Locate the cell with the specified text and output its (x, y) center coordinate. 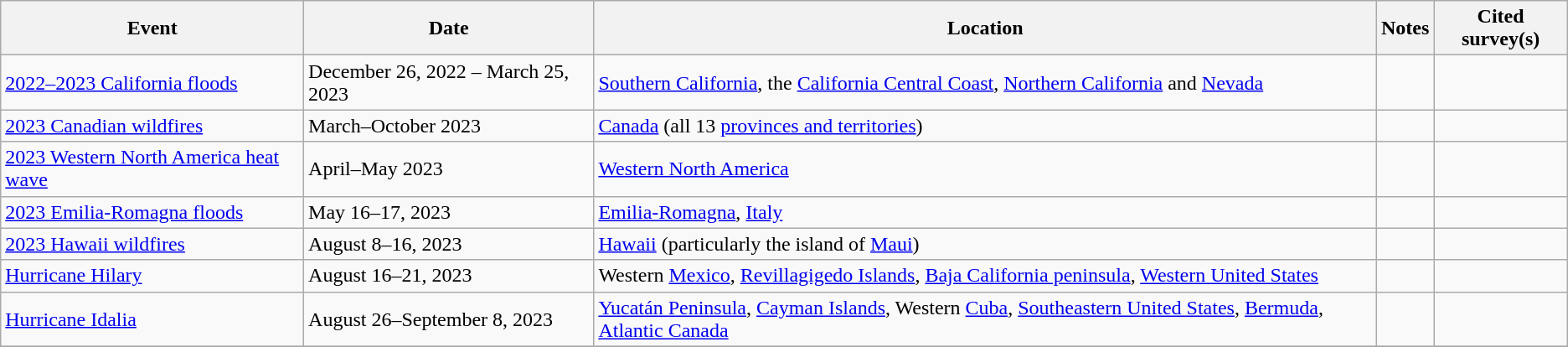
August 16–21, 2023 (449, 276)
Emilia-Romagna, Italy (985, 212)
Hurricane Idalia (152, 319)
Western North America (985, 169)
2023 Western North America heat wave (152, 169)
Notes (1406, 28)
August 26–September 8, 2023 (449, 319)
May 16–17, 2023 (449, 212)
Canada (all 13 provinces and territories) (985, 126)
Yucatán Peninsula, Cayman Islands, Western Cuba, Southeastern United States, Bermuda, Atlantic Canada (985, 319)
August 8–16, 2023 (449, 244)
April–May 2023 (449, 169)
Cited survey(s) (1501, 28)
Hawaii (particularly the island of Maui) (985, 244)
Location (985, 28)
Western Mexico, Revillagigedo Islands, Baja California peninsula, Western United States (985, 276)
Southern California, the California Central Coast, Northern California and Nevada (985, 82)
2023 Canadian wildfires (152, 126)
March–October 2023 (449, 126)
2023 Emilia-Romagna floods (152, 212)
December 26, 2022 – March 25, 2023 (449, 82)
2023 Hawaii wildfires (152, 244)
Date (449, 28)
Hurricane Hilary (152, 276)
2022–2023 California floods (152, 82)
Event (152, 28)
